Scan for the cell matching the given text and deliver its (X, Y) coordinate at center. 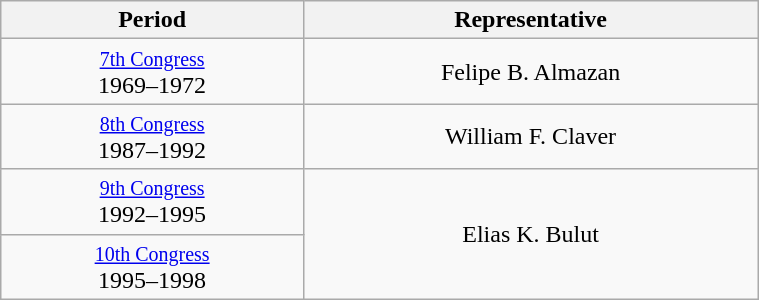
9th Congress1992–1995 (152, 202)
William F. Claver (530, 136)
7th Congress1969–1972 (152, 72)
10th Congress1995–1998 (152, 266)
Elias K. Bulut (530, 234)
Period (152, 20)
8th Congress1987–1992 (152, 136)
Felipe B. Almazan (530, 72)
Representative (530, 20)
